From the cell containing the given text, extract its center point as [X, Y] coordinate. 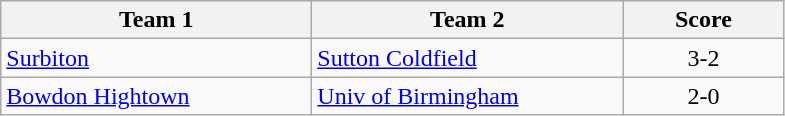
Sutton Coldfield [468, 58]
2-0 [704, 96]
Team 1 [156, 20]
Bowdon Hightown [156, 96]
Surbiton [156, 58]
Score [704, 20]
Univ of Birmingham [468, 96]
3-2 [704, 58]
Team 2 [468, 20]
